Detect which cell encompasses the target text, then output its [X, Y] center coordinate. 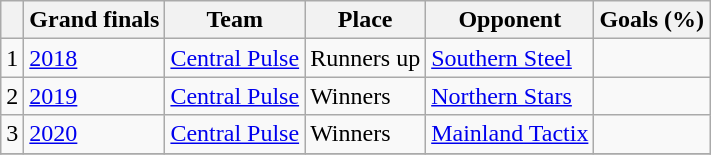
Southern Steel [510, 58]
3 [12, 134]
2 [12, 96]
Grand finals [94, 20]
Northern Stars [510, 96]
1 [12, 58]
Runners up [366, 58]
Mainland Tactix [510, 134]
Place [366, 20]
Team [235, 20]
Opponent [510, 20]
2019 [94, 96]
Goals (%) [652, 20]
2020 [94, 134]
2018 [94, 58]
